Determine the [x, y] coordinate at the center of the cell enclosing the given text.  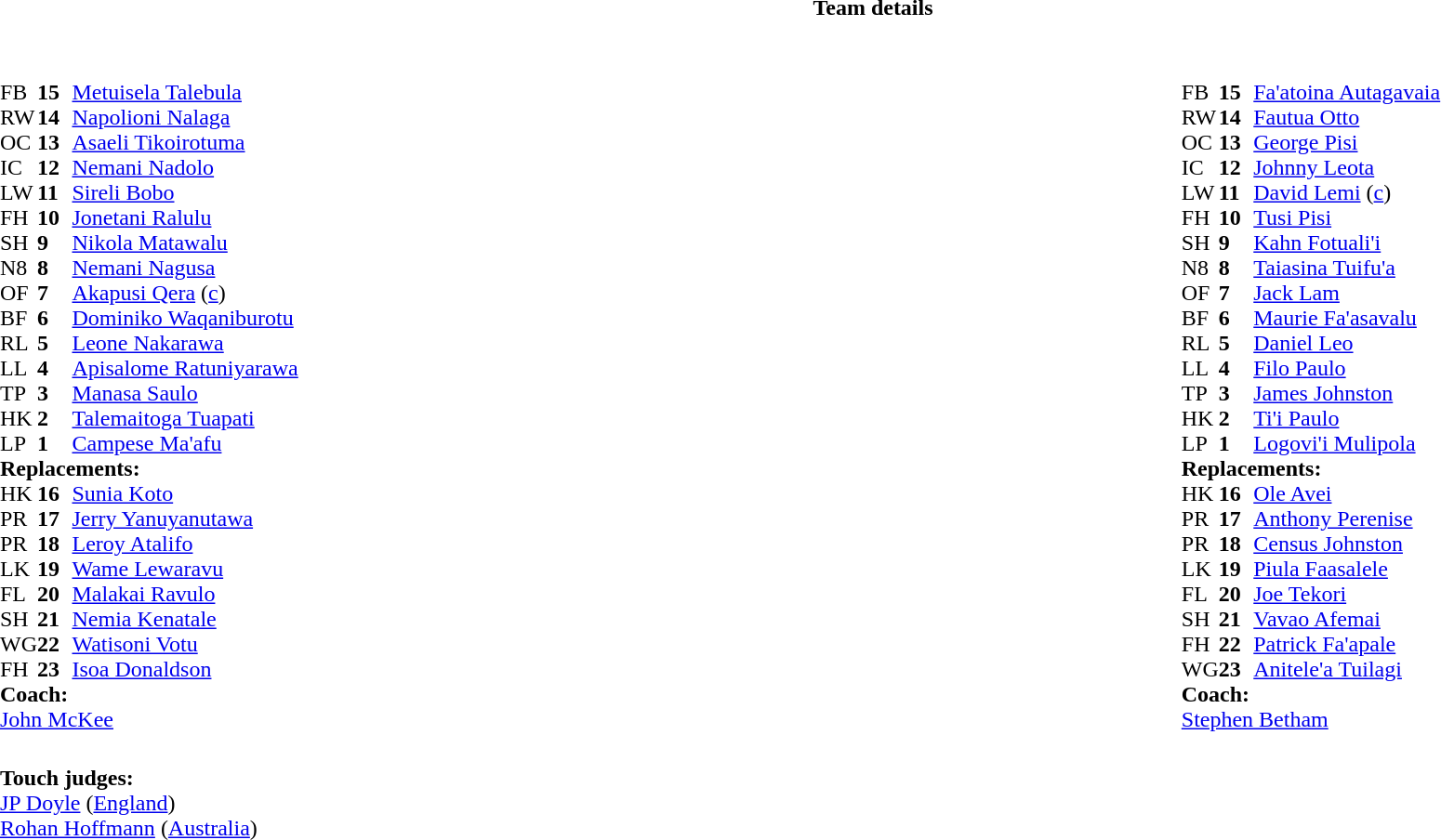
Malakai Ravulo [184, 595]
Leone Nakarawa [184, 344]
Nikola Matawalu [184, 243]
Daniel Leo [1346, 344]
Jack Lam [1346, 294]
George Pisi [1346, 143]
Jerry Yanuyanutawa [184, 518]
Stephen Betham [1311, 719]
Akapusi Qera (c) [184, 294]
Patrick Fa'apale [1346, 645]
Watisoni Votu [184, 645]
Apisalome Ratuniyarawa [184, 368]
Piula Faasalele [1346, 569]
David Lemi (c) [1346, 193]
Tusi Pisi [1346, 217]
Campese Ma'afu [184, 444]
James Johnston [1346, 394]
Manasa Saulo [184, 394]
Anthony Perenise [1346, 518]
Logovi'i Mulipola [1346, 444]
Kahn Fotuali'i [1346, 243]
Joe Tekori [1346, 595]
Ti'i Paulo [1346, 418]
Nemia Kenatale [184, 619]
Isoa Donaldson [184, 669]
Nemani Nadolo [184, 167]
Jonetani Ralulu [184, 217]
Sireli Bobo [184, 193]
Metuisela Talebula [184, 93]
Fautua Otto [1346, 117]
Napolioni Nalaga [184, 117]
Maurie Fa'asavalu [1346, 318]
Filo Paulo [1346, 368]
Wame Lewaravu [184, 569]
Nemani Nagusa [184, 268]
Taiasina Tuifu'a [1346, 268]
Asaeli Tikoirotuma [184, 143]
Ole Avei [1346, 494]
Census Johnston [1346, 545]
Vavao Afemai [1346, 619]
Johnny Leota [1346, 167]
John McKee [149, 719]
Dominiko Waqaniburotu [184, 318]
Anitele'a Tuilagi [1346, 669]
Talemaitoga Tuapati [184, 418]
Sunia Koto [184, 494]
Fa'atoina Autagavaia [1346, 93]
Leroy Atalifo [184, 545]
